Determine the [x, y] coordinate at the center of the cell enclosing the given text.  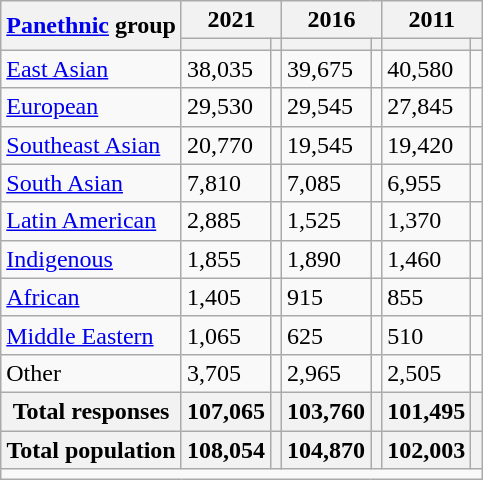
855 [426, 297]
19,545 [326, 145]
915 [326, 297]
29,530 [226, 107]
6,955 [426, 183]
40,580 [426, 69]
7,810 [226, 183]
Total population [92, 449]
2,965 [326, 373]
Southeast Asian [92, 145]
European [92, 107]
2,885 [226, 221]
19,420 [426, 145]
3,705 [226, 373]
East Asian [92, 69]
108,054 [226, 449]
Indigenous [92, 259]
Panethnic group [92, 26]
1,405 [226, 297]
2021 [231, 20]
104,870 [326, 449]
107,065 [226, 411]
2016 [332, 20]
Middle Eastern [92, 335]
29,545 [326, 107]
1,065 [226, 335]
20,770 [226, 145]
39,675 [326, 69]
7,085 [326, 183]
102,003 [426, 449]
510 [426, 335]
1,525 [326, 221]
103,760 [326, 411]
South Asian [92, 183]
African [92, 297]
1,460 [426, 259]
Latin American [92, 221]
Total responses [92, 411]
2011 [432, 20]
Other [92, 373]
1,855 [226, 259]
2,505 [426, 373]
1,890 [326, 259]
27,845 [426, 107]
101,495 [426, 411]
625 [326, 335]
1,370 [426, 221]
38,035 [226, 69]
